Provide the (X, Y) coordinate of the cell's center where the given text is located.  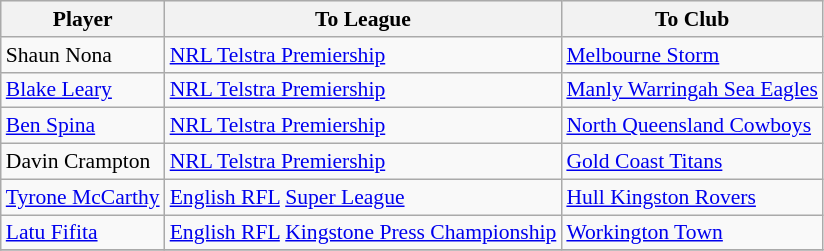
Manly Warringah Sea Eagles (692, 90)
English RFL Kingstone Press Championship (364, 233)
English RFL Super League (364, 197)
Tyrone McCarthy (83, 197)
To Club (692, 19)
Player (83, 19)
To League (364, 19)
Blake Leary (83, 90)
Shaun Nona (83, 55)
Latu Fifita (83, 233)
Hull Kingston Rovers (692, 197)
Ben Spina (83, 126)
Workington Town (692, 233)
Gold Coast Titans (692, 162)
Melbourne Storm (692, 55)
North Queensland Cowboys (692, 126)
Davin Crampton (83, 162)
